Find where the given text appears and provide that cell's center as (x, y) coordinate. 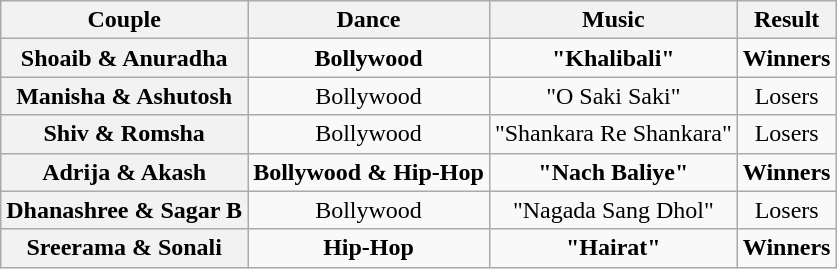
Hip-Hop (369, 248)
Manisha & Ashutosh (124, 96)
"Nach Baliye" (613, 172)
Couple (124, 20)
Shoaib & Anuradha (124, 58)
Music (613, 20)
Bollywood & Hip-Hop (369, 172)
"Khalibali" (613, 58)
Dance (369, 20)
Sreerama & Sonali (124, 248)
Dhanashree & Sagar B (124, 210)
"O Saki Saki" (613, 96)
"Nagada Sang Dhol" (613, 210)
"Shankara Re Shankara" (613, 134)
Result (786, 20)
Shiv & Romsha (124, 134)
Adrija & Akash (124, 172)
"Hairat" (613, 248)
